Capture the cell that displays the provided text and extract its [X, Y] central coordinate. 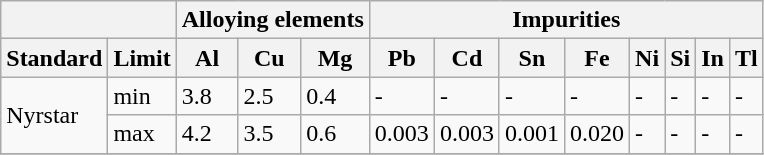
max [142, 134]
Alloying elements [272, 20]
Nyrstar [54, 115]
Cu [270, 58]
4.2 [207, 134]
0.6 [336, 134]
Si [680, 58]
Sn [532, 58]
0.020 [596, 134]
0.001 [532, 134]
In [713, 58]
3.5 [270, 134]
Standard [54, 58]
Mg [336, 58]
Limit [142, 58]
Cd [466, 58]
Tl [746, 58]
Fe [596, 58]
0.4 [336, 96]
min [142, 96]
2.5 [270, 96]
Pb [402, 58]
3.8 [207, 96]
Al [207, 58]
Impurities [566, 20]
Ni [648, 58]
